Return the [X, Y] coordinate for the center point of the cell that contains the specified text.  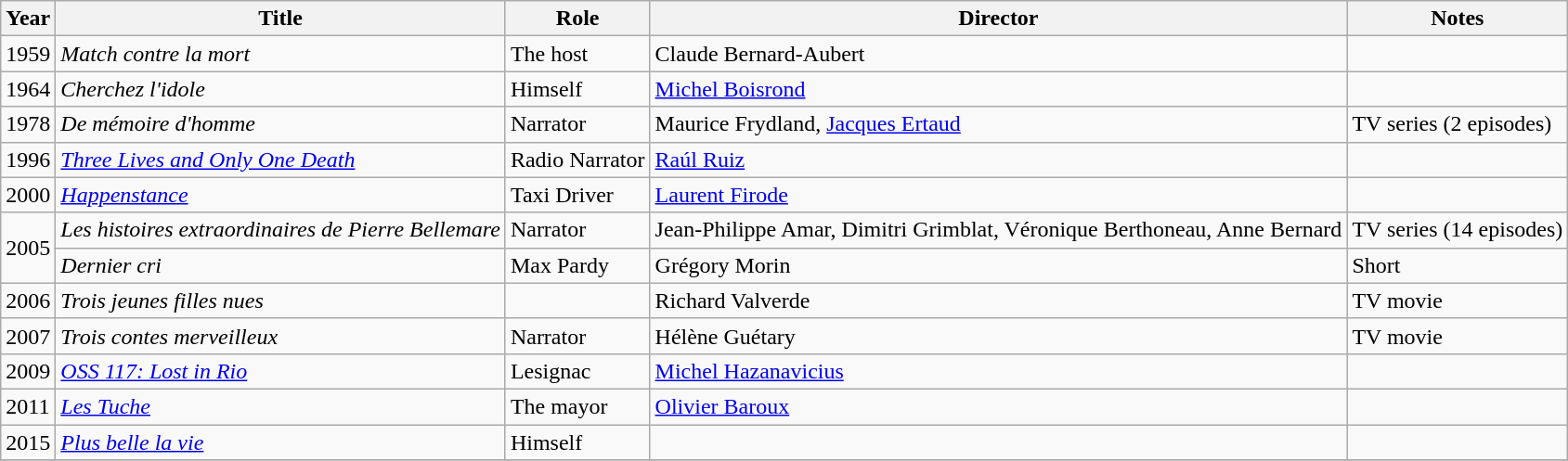
Olivier Baroux [999, 406]
Richard Valverde [999, 301]
Lesignac [577, 371]
Trois jeunes filles nues [280, 301]
Taxi Driver [577, 195]
Max Pardy [577, 265]
Short [1458, 265]
2009 [28, 371]
Laurent Firode [999, 195]
De mémoire d'homme [280, 124]
Grégory Morin [999, 265]
1959 [28, 54]
Raúl Ruiz [999, 160]
2007 [28, 336]
Les Tuche [280, 406]
Dernier cri [280, 265]
2000 [28, 195]
2006 [28, 301]
Year [28, 19]
Michel Boisrond [999, 89]
2011 [28, 406]
Jean-Philippe Amar, Dimitri Grimblat, Véronique Berthoneau, Anne Bernard [999, 230]
Happenstance [280, 195]
Role [577, 19]
Michel Hazanavicius [999, 371]
Title [280, 19]
TV series (2 episodes) [1458, 124]
The mayor [577, 406]
The host [577, 54]
2005 [28, 248]
Cherchez l'idole [280, 89]
Plus belle la vie [280, 442]
OSS 117: Lost in Rio [280, 371]
Three Lives and Only One Death [280, 160]
Trois contes merveilleux [280, 336]
Match contre la mort [280, 54]
Claude Bernard-Aubert [999, 54]
Notes [1458, 19]
TV series (14 episodes) [1458, 230]
1996 [28, 160]
Hélène Guétary [999, 336]
Radio Narrator [577, 160]
Les histoires extraordinaires de Pierre Bellemare [280, 230]
1964 [28, 89]
Maurice Frydland, Jacques Ertaud [999, 124]
2015 [28, 442]
1978 [28, 124]
Director [999, 19]
